Provide the [X, Y] coordinate of the cell's center where the given text is located.  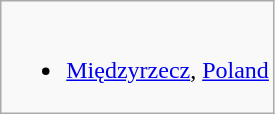
Międzyrzecz, Poland [138, 58]
